Return the (x, y) coordinate for the center point of the cell that contains the specified text.  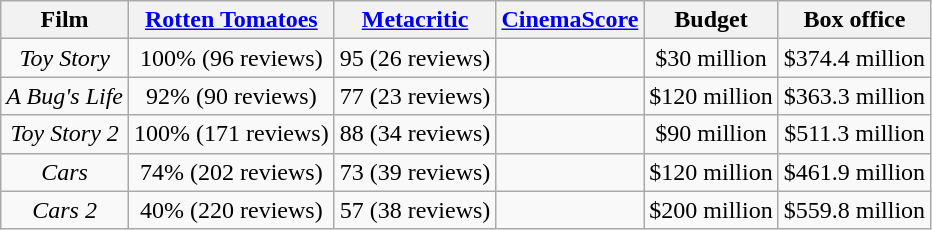
Film (65, 20)
Cars 2 (65, 210)
Toy Story (65, 58)
A Bug's Life (65, 96)
40% (220 reviews) (232, 210)
$200 million (711, 210)
Budget (711, 20)
100% (171 reviews) (232, 134)
$90 million (711, 134)
$559.8 million (854, 210)
$30 million (711, 58)
CinemaScore (570, 20)
$511.3 million (854, 134)
100% (96 reviews) (232, 58)
Box office (854, 20)
74% (202 reviews) (232, 172)
57 (38 reviews) (415, 210)
88 (34 reviews) (415, 134)
Cars (65, 172)
92% (90 reviews) (232, 96)
$461.9 million (854, 172)
Toy Story 2 (65, 134)
95 (26 reviews) (415, 58)
77 (23 reviews) (415, 96)
Metacritic (415, 20)
$363.3 million (854, 96)
Rotten Tomatoes (232, 20)
73 (39 reviews) (415, 172)
$374.4 million (854, 58)
